Return the (X, Y) coordinate for the center point of the cell that contains the specified text.  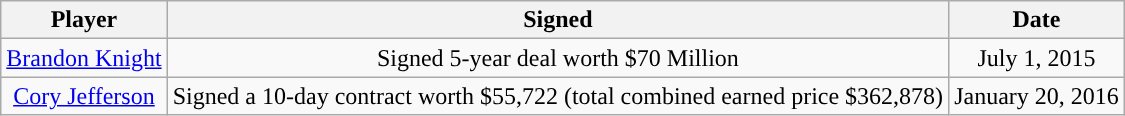
July 1, 2015 (1037, 58)
Signed (558, 20)
Signed a 10-day contract worth $55,722 (total combined earned price $362,878) (558, 96)
Brandon Knight (84, 58)
Cory Jefferson (84, 96)
Player (84, 20)
January 20, 2016 (1037, 96)
Date (1037, 20)
Signed 5-year deal worth $70 Million (558, 58)
